Extract the [X, Y] coordinate from the center of the cell holding the provided text.  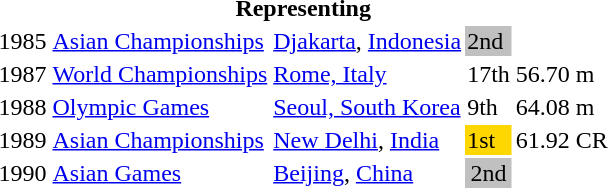
Beijing, China [368, 173]
Djakarta, Indonesia [368, 41]
1st [489, 140]
Asian Games [160, 173]
Rome, Italy [368, 74]
9th [489, 107]
Olympic Games [160, 107]
17th [489, 74]
New Delhi, India [368, 140]
Seoul, South Korea [368, 107]
World Championships [160, 74]
